Determine the [X, Y] coordinate at the center of the cell enclosing the given text.  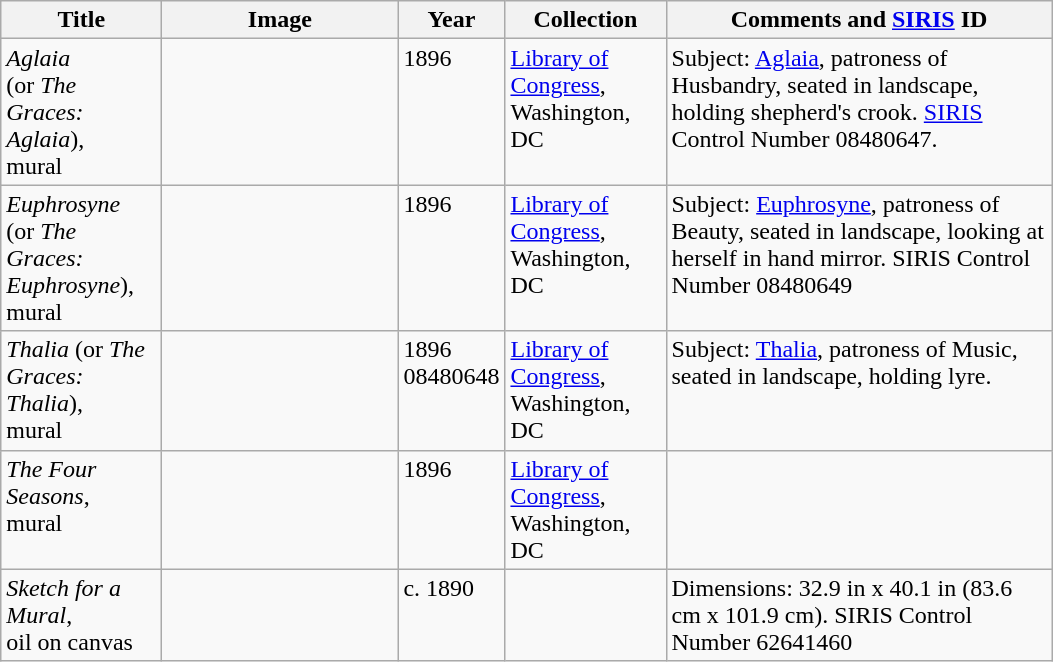
Image [280, 20]
Title [82, 20]
Subject: Euphrosyne, patroness of Beauty, seated in landscape, looking at herself in hand mirror. SIRIS Control Number 08480649 [859, 258]
Aglaia(or The Graces: Aglaia),mural [82, 112]
Year [452, 20]
Comments and SIRIS ID [859, 20]
Euphrosyne(or The Graces: Euphrosyne),mural [82, 258]
Dimensions: 32.9 in x 40.1 in (83.6 cm x 101.9 cm). SIRIS Control Number 62641460 [859, 615]
Sketch for a Mural,oil on canvas [82, 615]
1896 08480648 [452, 390]
Subject: Aglaia, patroness of Husbandry, seated in landscape, holding shepherd's crook. SIRIS Control Number 08480647. [859, 112]
Collection [586, 20]
c. 1890 [452, 615]
The Four Seasons,mural [82, 510]
Thalia (or The Graces: Thalia),mural [82, 390]
Subject: Thalia, patroness of Music, seated in landscape, holding lyre. [859, 390]
